From the cell containing the given text, extract its center point as (x, y) coordinate. 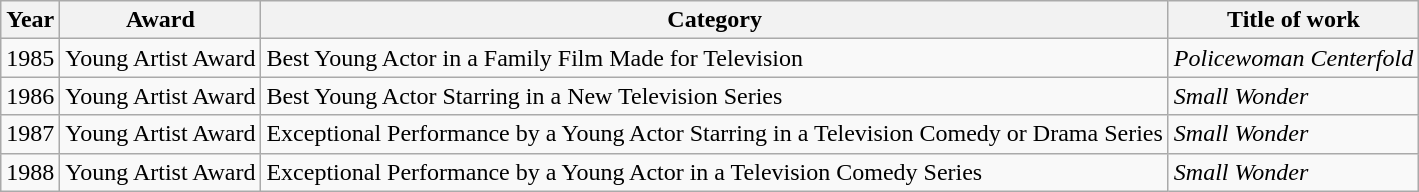
Best Young Actor Starring in a New Television Series (714, 96)
Category (714, 20)
Award (160, 20)
Exceptional Performance by a Young Actor in a Television Comedy Series (714, 172)
1986 (30, 96)
Exceptional Performance by a Young Actor Starring in a Television Comedy or Drama Series (714, 134)
Title of work (1293, 20)
1987 (30, 134)
Best Young Actor in a Family Film Made for Television (714, 58)
Year (30, 20)
1988 (30, 172)
1985 (30, 58)
Policewoman Centerfold (1293, 58)
